Detect which cell encompasses the target text, then output its [X, Y] center coordinate. 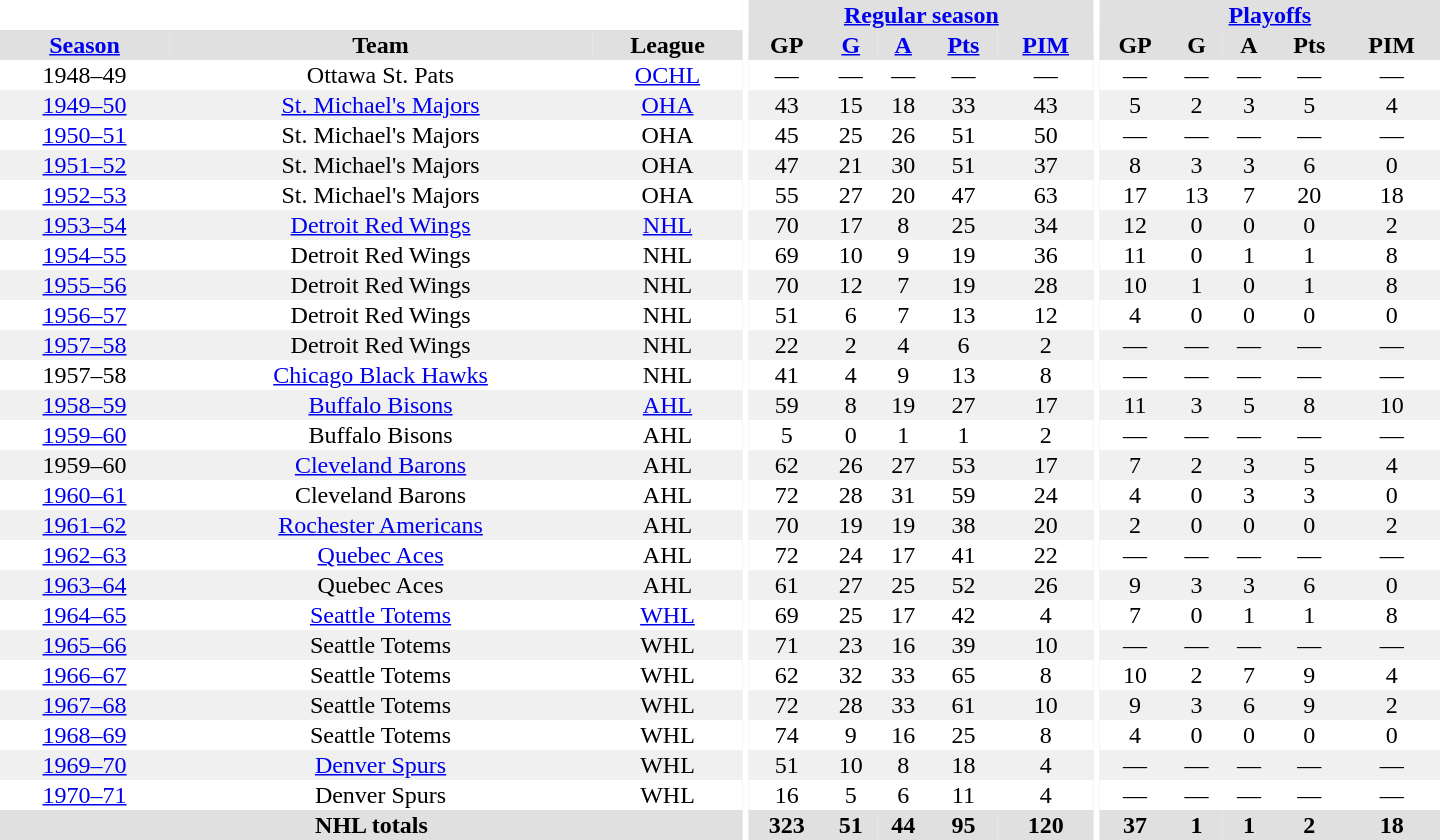
39 [963, 645]
120 [1046, 825]
95 [963, 825]
42 [963, 615]
1955–56 [84, 285]
1965–66 [84, 645]
Rochester Americans [380, 525]
32 [851, 675]
1961–62 [84, 525]
21 [851, 165]
1968–69 [84, 735]
1952–53 [84, 195]
71 [787, 645]
1964–65 [84, 615]
53 [963, 465]
Playoffs [1270, 15]
1967–68 [84, 705]
52 [963, 585]
1969–70 [84, 765]
15 [851, 105]
44 [903, 825]
34 [1046, 225]
1963–64 [84, 585]
Team [380, 45]
55 [787, 195]
74 [787, 735]
1966–67 [84, 675]
1951–52 [84, 165]
323 [787, 825]
1954–55 [84, 255]
36 [1046, 255]
1953–54 [84, 225]
Chicago Black Hawks [380, 375]
31 [903, 495]
1960–61 [84, 495]
23 [851, 645]
1949–50 [84, 105]
1958–59 [84, 405]
NHL totals [372, 825]
1970–71 [84, 795]
50 [1046, 135]
1962–63 [84, 555]
45 [787, 135]
Season [84, 45]
1956–57 [84, 315]
65 [963, 675]
1950–51 [84, 135]
League [668, 45]
OCHL [668, 75]
38 [963, 525]
Ottawa St. Pats [380, 75]
Regular season [922, 15]
63 [1046, 195]
1948–49 [84, 75]
30 [903, 165]
